Pinpoint the cell where the given text exists, returning its (x, y) midpoint coordinate. 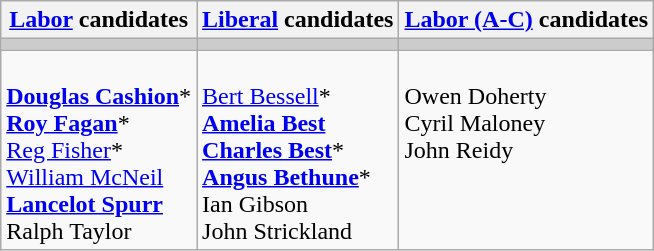
Douglas Cashion* Roy Fagan* Reg Fisher* William McNeil Lancelot Spurr Ralph Taylor (99, 150)
Liberal candidates (298, 20)
Bert Bessell* Amelia Best Charles Best* Angus Bethune* Ian Gibson John Strickland (298, 150)
Labor candidates (99, 20)
Owen Doherty Cyril Maloney John Reidy (526, 150)
Labor (A-C) candidates (526, 20)
